From the cell containing the given text, extract its center point as [x, y] coordinate. 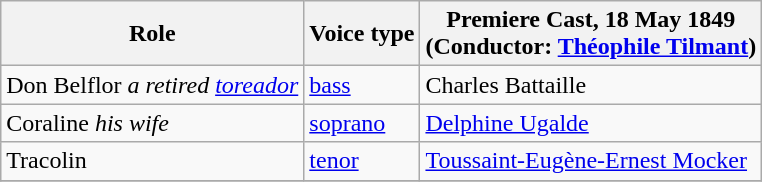
Coraline his wife [152, 123]
Don Belflor a retired toreador [152, 85]
bass [362, 85]
Delphine Ugalde [591, 123]
Charles Battaille [591, 85]
soprano [362, 123]
Tracolin [152, 161]
Premiere Cast, 18 May 1849(Conductor: Théophile Tilmant) [591, 34]
tenor [362, 161]
Role [152, 34]
Toussaint-Eugène-Ernest Mocker [591, 161]
Voice type [362, 34]
